Detect which cell encompasses the target text, then output its (X, Y) center coordinate. 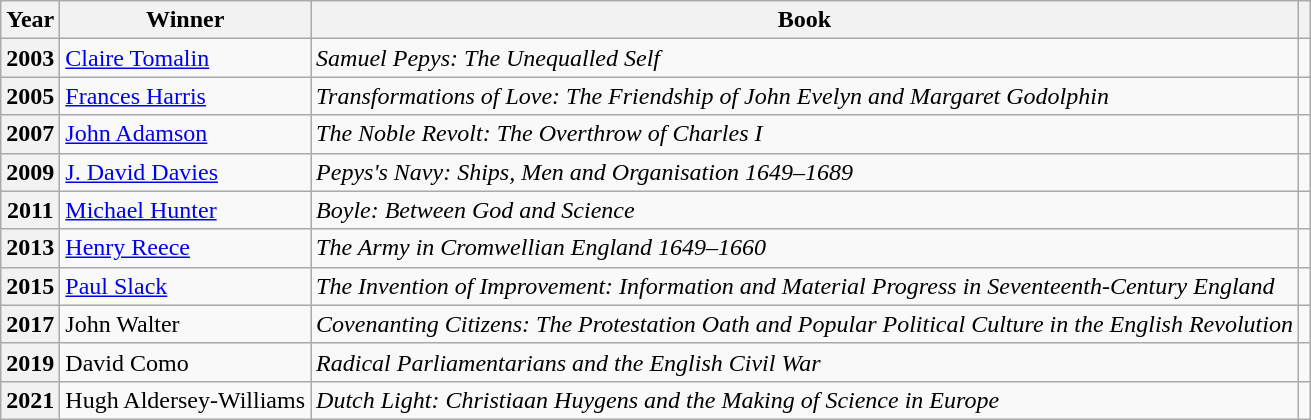
2015 (30, 286)
Henry Reece (186, 248)
Claire Tomalin (186, 58)
Covenanting Citizens: The Protestation Oath and Popular Political Culture in the English Revolution (805, 324)
Frances Harris (186, 96)
2009 (30, 172)
J. David Davies (186, 172)
2013 (30, 248)
Michael Hunter (186, 210)
Book (805, 20)
The Army in Cromwellian England 1649–1660 (805, 248)
David Como (186, 362)
John Adamson (186, 134)
2019 (30, 362)
John Walter (186, 324)
Winner (186, 20)
Radical Parliamentarians and the English Civil War (805, 362)
Boyle: Between God and Science (805, 210)
Paul Slack (186, 286)
Year (30, 20)
Samuel Pepys: The Unequalled Self (805, 58)
Transformations of Love: The Friendship of John Evelyn and Margaret Godolphin (805, 96)
Pepys's Navy: Ships, Men and Organisation 1649–1689 (805, 172)
2007 (30, 134)
Hugh Aldersey-Williams (186, 400)
The Noble Revolt: The Overthrow of Charles I (805, 134)
Dutch Light: Christiaan Huygens and the Making of Science in Europe (805, 400)
The Invention of Improvement: Information and Material Progress in Seventeenth-Century England (805, 286)
2003 (30, 58)
2005 (30, 96)
2017 (30, 324)
2021 (30, 400)
2011 (30, 210)
